Find where the given text appears and provide that cell's center as (X, Y) coordinate. 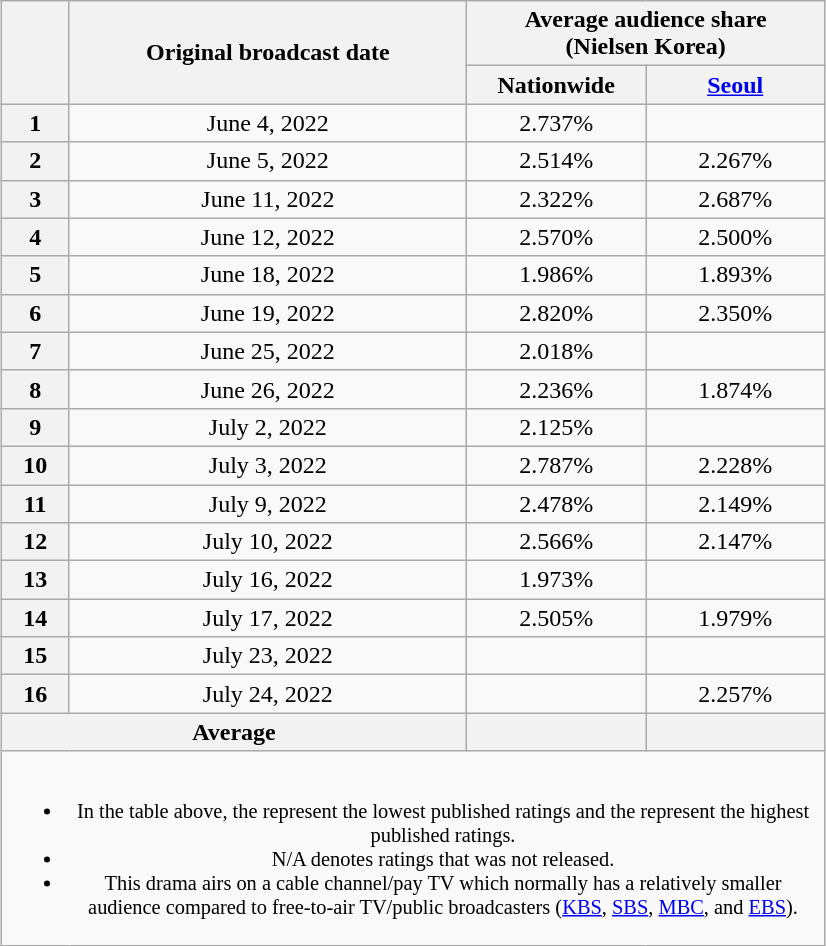
3 (35, 199)
2.257% (736, 694)
2.018% (556, 351)
July 2, 2022 (268, 427)
2.228% (736, 465)
2.125% (556, 427)
July 23, 2022 (268, 656)
July 17, 2022 (268, 618)
2 (35, 161)
June 12, 2022 (268, 237)
June 18, 2022 (268, 275)
10 (35, 465)
12 (35, 542)
2.267% (736, 161)
2.570% (556, 237)
2.236% (556, 389)
2.737% (556, 123)
2.147% (736, 542)
1.874% (736, 389)
4 (35, 237)
8 (35, 389)
June 11, 2022 (268, 199)
July 24, 2022 (268, 694)
15 (35, 656)
6 (35, 313)
June 4, 2022 (268, 123)
9 (35, 427)
June 25, 2022 (268, 351)
2.505% (556, 618)
2.500% (736, 237)
Seoul (736, 85)
7 (35, 351)
June 5, 2022 (268, 161)
2.566% (556, 542)
1.893% (736, 275)
2.514% (556, 161)
16 (35, 694)
Average (234, 732)
Original broadcast date (268, 52)
Average audience share(Nielsen Korea) (646, 34)
14 (35, 618)
1.986% (556, 275)
Nationwide (556, 85)
2.787% (556, 465)
June 26, 2022 (268, 389)
11 (35, 503)
2.350% (736, 313)
2.820% (556, 313)
July 10, 2022 (268, 542)
July 16, 2022 (268, 580)
13 (35, 580)
June 19, 2022 (268, 313)
2.322% (556, 199)
2.478% (556, 503)
July 9, 2022 (268, 503)
1.973% (556, 580)
2.687% (736, 199)
5 (35, 275)
July 3, 2022 (268, 465)
1 (35, 123)
1.979% (736, 618)
2.149% (736, 503)
